Capture the cell that displays the provided text and extract its [x, y] central coordinate. 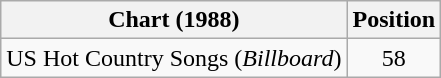
US Hot Country Songs (Billboard) [174, 58]
Position [394, 20]
58 [394, 58]
Chart (1988) [174, 20]
